Return the (X, Y) coordinate for the center point of the cell that contains the specified text.  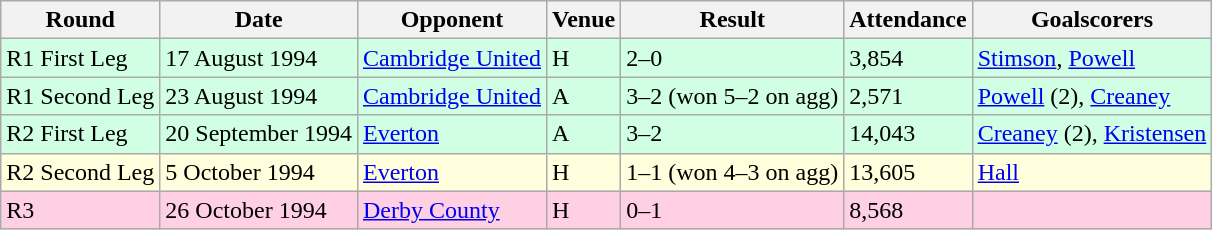
3–2 (won 5–2 on agg) (732, 96)
Result (732, 20)
Date (259, 20)
13,605 (908, 172)
14,043 (908, 134)
Opponent (452, 20)
2–0 (732, 58)
Hall (1092, 172)
Stimson, Powell (1092, 58)
23 August 1994 (259, 96)
8,568 (908, 210)
Round (80, 20)
R2 Second Leg (80, 172)
3–2 (732, 134)
0–1 (732, 210)
Attendance (908, 20)
3,854 (908, 58)
17 August 1994 (259, 58)
R3 (80, 210)
Goalscorers (1092, 20)
R1 First Leg (80, 58)
R2 First Leg (80, 134)
R1 Second Leg (80, 96)
2,571 (908, 96)
Powell (2), Creaney (1092, 96)
20 September 1994 (259, 134)
Venue (584, 20)
26 October 1994 (259, 210)
Creaney (2), Kristensen (1092, 134)
5 October 1994 (259, 172)
Derby County (452, 210)
1–1 (won 4–3 on agg) (732, 172)
